Provide the [x, y] coordinate of the cell's center where the given text is located.  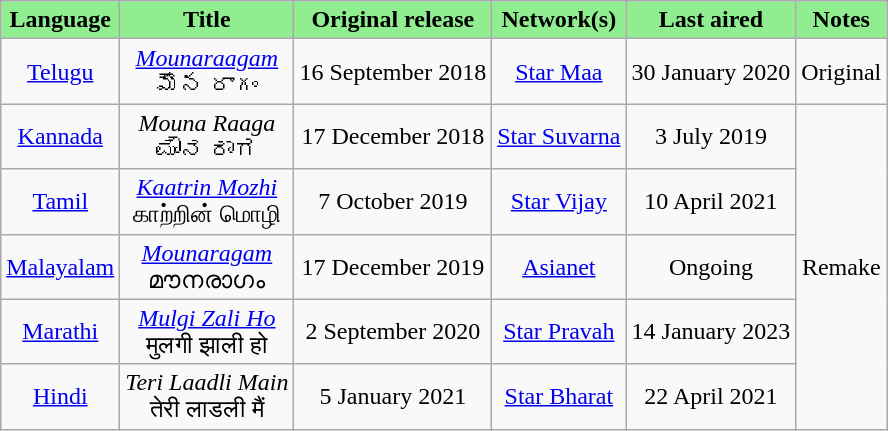
Star Bharat [559, 396]
Teri Laadli Main तेरी लाडली मैं [207, 396]
16 September 2018 [393, 72]
Kannada [60, 136]
5 January 2021 [393, 396]
Tamil [60, 202]
22 April 2021 [711, 396]
Notes [842, 20]
Network(s) [559, 20]
7 October 2019 [393, 202]
17 December 2018 [393, 136]
Mulgi Zali Ho मुलगी झाली हो [207, 332]
Last aired [711, 20]
Hindi [60, 396]
14 January 2023 [711, 332]
Original release [393, 20]
Malayalam [60, 266]
Ongoing [711, 266]
Star Maa [559, 72]
Remake [842, 266]
Star Pravah [559, 332]
Mounaraagam మౌన రాగం [207, 72]
Asianet [559, 266]
Star Suvarna [559, 136]
Marathi [60, 332]
Kaatrin Mozhi காற்றின் மொழி [207, 202]
Original [842, 72]
2 September 2020 [393, 332]
Mouna Raaga ಮೌನ ರಾಗ [207, 136]
Mounaragam മൗനരാഗം [207, 266]
Telugu [60, 72]
30 January 2020 [711, 72]
3 July 2019 [711, 136]
Language [60, 20]
Star Vijay [559, 202]
Title [207, 20]
17 December 2019 [393, 266]
10 April 2021 [711, 202]
